Determine the (x, y) coordinate at the center of the cell enclosing the given text.  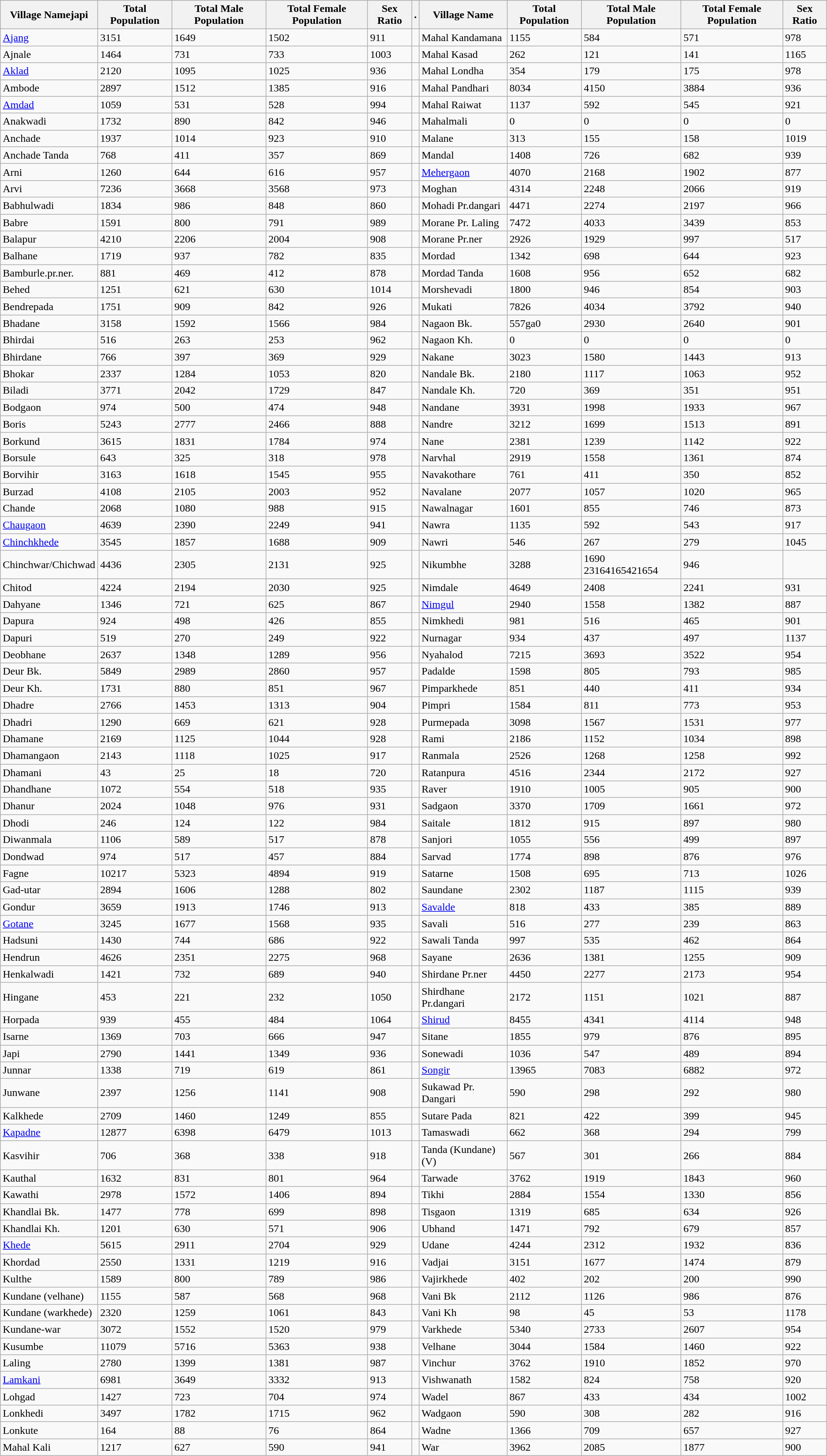
4314 (544, 189)
1260 (135, 172)
1913 (219, 907)
3158 (135, 323)
Gotane (49, 924)
2926 (544, 239)
4210 (135, 239)
965 (805, 492)
843 (390, 1312)
2640 (732, 323)
4471 (544, 205)
3931 (544, 407)
Udane (463, 1245)
1053 (317, 374)
6981 (135, 1380)
519 (135, 638)
1072 (135, 789)
Wadgaon (463, 1414)
6882 (732, 1070)
987 (390, 1363)
953 (805, 705)
2068 (135, 508)
Nagaon Bk. (463, 323)
799 (805, 1133)
267 (631, 542)
Nandale Kh. (463, 391)
854 (732, 290)
625 (317, 604)
Nawalnagar (463, 508)
2241 (732, 588)
1919 (631, 1178)
Japi (49, 1054)
1045 (805, 542)
746 (732, 508)
1649 (219, 38)
1937 (135, 138)
Lonkhedi (49, 1414)
Dhamani (49, 773)
2085 (631, 1447)
547 (631, 1054)
Mandal (463, 155)
499 (732, 840)
3668 (219, 189)
2180 (544, 374)
704 (317, 1397)
3163 (135, 474)
Sarvad (463, 857)
1346 (135, 604)
53 (732, 1312)
Sanjori (463, 840)
977 (805, 722)
874 (805, 458)
Wadne (463, 1430)
Amdad (49, 105)
277 (631, 924)
Shirdane Pr.ner (463, 974)
Anchade (49, 138)
713 (732, 873)
903 (805, 290)
758 (732, 1380)
Nagaon Kh. (463, 340)
1502 (317, 38)
652 (732, 273)
1117 (631, 374)
1331 (219, 1262)
Borvihir (49, 474)
Dahyane (49, 604)
Borkund (49, 441)
802 (390, 890)
721 (219, 604)
3044 (544, 1346)
1013 (390, 1133)
3072 (135, 1329)
3659 (135, 907)
669 (219, 722)
Lohgad (49, 1397)
1178 (805, 1312)
88 (219, 1430)
1709 (631, 806)
1106 (135, 840)
262 (544, 54)
1021 (732, 997)
766 (135, 357)
Tamaswadi (463, 1133)
945 (805, 1116)
910 (390, 138)
357 (317, 155)
1427 (135, 1397)
2077 (544, 492)
498 (219, 621)
7215 (544, 655)
308 (631, 1414)
1385 (317, 88)
1187 (631, 890)
556 (631, 840)
200 (732, 1279)
124 (219, 823)
Lamkani (49, 1380)
8455 (544, 1020)
773 (732, 705)
246 (135, 823)
1256 (219, 1093)
1034 (732, 739)
Dhandhane (49, 789)
Ambode (49, 88)
Aklad (49, 71)
1406 (317, 1195)
Anakwadi (49, 121)
Mohadi Pr.dangari (463, 205)
4649 (544, 588)
1026 (805, 873)
666 (317, 1036)
Sutare Pada (463, 1116)
1319 (544, 1212)
Nurnagar (463, 638)
354 (544, 71)
1313 (317, 705)
Arni (49, 172)
465 (732, 621)
1731 (135, 688)
2709 (135, 1116)
1902 (732, 172)
1126 (631, 1296)
Bhirdane (49, 357)
Kusumbe (49, 1346)
402 (544, 1279)
2302 (544, 890)
1142 (732, 441)
Nandale Bk. (463, 374)
1382 (732, 604)
1366 (544, 1430)
768 (135, 155)
835 (390, 256)
938 (390, 1346)
546 (544, 542)
791 (317, 222)
Village Name (463, 15)
Ubhand (463, 1228)
5716 (219, 1346)
3962 (544, 1447)
904 (390, 705)
1471 (544, 1228)
Dhanur (49, 806)
Gad-utar (49, 890)
4033 (631, 222)
Velhane (463, 1346)
1061 (317, 1312)
1330 (732, 1195)
1453 (219, 705)
2790 (135, 1054)
1348 (219, 655)
Pimparkhede (463, 688)
695 (631, 873)
453 (135, 997)
805 (631, 671)
1361 (732, 458)
891 (805, 424)
Mahal Raiwat (463, 105)
7083 (631, 1070)
2860 (317, 671)
. (415, 15)
2042 (219, 391)
793 (732, 671)
Sayane (463, 957)
Mehergaon (463, 172)
141 (732, 54)
3615 (135, 441)
Kalkhede (49, 1116)
221 (219, 997)
918 (390, 1156)
1289 (317, 655)
4450 (544, 974)
1592 (219, 323)
947 (390, 1036)
1508 (544, 873)
1152 (631, 739)
Vajirkhede (463, 1279)
Junnar (49, 1070)
Kawathi (49, 1195)
422 (631, 1116)
1661 (732, 806)
2337 (135, 374)
2030 (317, 588)
889 (805, 907)
584 (631, 38)
792 (631, 1228)
2919 (544, 458)
Bhadane (49, 323)
6398 (219, 1133)
Nandre (463, 424)
2884 (544, 1195)
3497 (135, 1414)
5340 (544, 1329)
462 (732, 940)
Mukati (463, 307)
1774 (544, 857)
2390 (219, 525)
4341 (631, 1020)
1582 (544, 1380)
Balhane (49, 256)
Sukawad Pr. Dangari (463, 1093)
Dhamangaon (49, 755)
1044 (317, 739)
Deur Kh. (49, 688)
Vinchur (463, 1363)
2897 (135, 88)
2704 (317, 1245)
Fagne (49, 873)
Malane (463, 138)
Dhadri (49, 722)
1699 (631, 424)
Kundane (velhane) (49, 1296)
873 (805, 508)
1057 (631, 492)
Kapadne (49, 1133)
518 (317, 789)
869 (390, 155)
2607 (732, 1329)
Khede (49, 1245)
818 (544, 907)
973 (390, 189)
164 (135, 1430)
1589 (135, 1279)
2168 (631, 172)
325 (219, 458)
Burzad (49, 492)
709 (631, 1430)
4436 (135, 565)
782 (317, 256)
Purmepada (463, 722)
1843 (732, 1178)
888 (390, 424)
Bendrepada (49, 307)
1125 (219, 739)
397 (219, 357)
Saundane (463, 890)
1855 (544, 1036)
Hingane (49, 997)
474 (317, 407)
434 (732, 1397)
921 (805, 105)
Kasvihir (49, 1156)
1217 (135, 1447)
239 (732, 924)
2344 (631, 773)
679 (732, 1228)
Khordad (49, 1262)
1399 (219, 1363)
1349 (317, 1054)
5363 (317, 1346)
Tanda (Kundane) (V) (463, 1156)
3098 (544, 722)
Sawali Tanda (463, 940)
43 (135, 773)
1408 (544, 155)
232 (317, 997)
Mahal Londha (463, 71)
1688 (317, 542)
989 (390, 222)
2024 (135, 806)
2277 (631, 974)
1545 (317, 474)
960 (805, 1178)
937 (219, 256)
1732 (135, 121)
992 (805, 755)
1239 (631, 441)
Laling (49, 1363)
4034 (631, 307)
Hendrun (49, 957)
455 (219, 1020)
Kulthe (49, 1279)
5849 (135, 671)
292 (732, 1093)
1632 (135, 1178)
Sonewadi (463, 1054)
1288 (317, 890)
2381 (544, 441)
Satarne (463, 873)
589 (219, 840)
318 (317, 458)
1284 (219, 374)
955 (390, 474)
500 (219, 407)
2894 (135, 890)
852 (805, 474)
Tarwade (463, 1178)
3649 (219, 1380)
2248 (631, 189)
179 (631, 71)
1338 (135, 1070)
18 (317, 773)
Vani Bk (463, 1296)
3545 (135, 542)
861 (390, 1070)
567 (544, 1156)
857 (805, 1228)
4894 (317, 873)
880 (219, 688)
385 (732, 907)
789 (317, 1279)
1784 (317, 441)
437 (631, 638)
Mahalmali (463, 121)
801 (317, 1178)
Isarne (49, 1036)
175 (732, 71)
121 (631, 54)
2194 (219, 588)
Mordad Tanda (463, 273)
3693 (631, 655)
1036 (544, 1054)
1618 (219, 474)
Dapura (49, 621)
1115 (732, 890)
3792 (732, 307)
543 (732, 525)
2186 (544, 739)
Chande (49, 508)
2312 (631, 1245)
Babre (49, 222)
202 (631, 1279)
Moghan (463, 189)
616 (317, 172)
Nimdale (463, 588)
282 (732, 1414)
Boris (49, 424)
Borsule (49, 458)
Morshevadi (463, 290)
877 (805, 172)
Mahal Kandamana (463, 38)
2131 (317, 565)
440 (631, 688)
11079 (135, 1346)
Nimkhedi (463, 621)
2120 (135, 71)
Navakothare (463, 474)
12877 (135, 1133)
706 (135, 1156)
2305 (219, 565)
3023 (544, 357)
Horpada (49, 1020)
699 (317, 1212)
911 (390, 38)
744 (219, 940)
1048 (219, 806)
Dhamane (49, 739)
351 (732, 391)
Hadsuni (49, 940)
2003 (317, 492)
703 (219, 1036)
Songir (463, 1070)
2112 (544, 1296)
301 (631, 1156)
Nawri (463, 542)
Dapuri (49, 638)
1800 (544, 290)
1441 (219, 1054)
1342 (544, 256)
Shirud (463, 1020)
535 (631, 940)
2197 (732, 205)
7472 (544, 222)
2066 (732, 189)
1063 (732, 374)
643 (135, 458)
Padalde (463, 671)
279 (732, 542)
Behed (49, 290)
Junwane (49, 1093)
2940 (544, 604)
399 (732, 1116)
4224 (135, 588)
1002 (805, 1397)
1552 (219, 1329)
723 (219, 1397)
Sadgaon (463, 806)
13965 (544, 1070)
3522 (732, 655)
1369 (135, 1036)
98 (544, 1312)
4639 (135, 525)
Bamburle.pr.ner. (49, 273)
155 (631, 138)
847 (390, 391)
2274 (631, 205)
Kundane-war (49, 1329)
719 (219, 1070)
3568 (317, 189)
Dondwad (49, 857)
2550 (135, 1262)
Balapur (49, 239)
2636 (544, 957)
1566 (317, 323)
2173 (732, 974)
298 (631, 1093)
469 (219, 273)
2249 (317, 525)
Kauthal (49, 1178)
2320 (135, 1312)
1005 (631, 789)
Deur Bk. (49, 671)
2169 (135, 739)
1050 (390, 997)
Morane Pr.ner (463, 239)
Dhadre (49, 705)
294 (732, 1133)
568 (317, 1296)
Diwanmala (49, 840)
3439 (732, 222)
778 (219, 1212)
824 (631, 1380)
761 (544, 474)
985 (805, 671)
1080 (219, 508)
Khandlai Bk. (49, 1212)
1249 (317, 1116)
1020 (732, 492)
1746 (317, 907)
2733 (631, 1329)
528 (317, 105)
Chitod (49, 588)
Nimgul (463, 604)
4070 (544, 172)
Khandlai Kh. (49, 1228)
2911 (219, 1245)
966 (805, 205)
1567 (631, 722)
Savalde (463, 907)
4516 (544, 773)
Saitale (463, 823)
1812 (544, 823)
1268 (631, 755)
1715 (317, 1414)
8034 (544, 88)
1259 (219, 1312)
Nakane (463, 357)
Narvhal (463, 458)
Chinchwar/Chichwad (49, 565)
970 (805, 1363)
853 (805, 222)
Babhulwadi (49, 205)
3332 (317, 1380)
Bodgaon (49, 407)
1165 (805, 54)
531 (219, 105)
2351 (219, 957)
4244 (544, 1245)
4108 (135, 492)
2105 (219, 492)
6479 (317, 1133)
1580 (631, 357)
2930 (631, 323)
1464 (135, 54)
Mahal Kasad (463, 54)
76 (317, 1430)
731 (219, 54)
1554 (631, 1195)
Morane Pr. Laling (463, 222)
Dhodi (49, 823)
3288 (544, 565)
2766 (135, 705)
253 (317, 340)
994 (390, 105)
545 (732, 105)
2466 (317, 424)
Nane (463, 441)
Henkalwadi (49, 974)
811 (631, 705)
Wadel (463, 1397)
1290 (135, 722)
988 (317, 508)
1255 (732, 957)
662 (544, 1133)
1430 (135, 940)
Kundane (warkhede) (49, 1312)
4626 (135, 957)
1474 (732, 1262)
1932 (732, 1245)
634 (732, 1212)
5615 (135, 1245)
484 (317, 1020)
1135 (544, 525)
7826 (544, 307)
350 (732, 474)
2780 (135, 1363)
906 (390, 1228)
Vani Kh (463, 1312)
Village Namejapi (49, 15)
426 (317, 621)
3245 (135, 924)
45 (631, 1312)
1421 (135, 974)
Tikhi (463, 1195)
587 (219, 1296)
1443 (732, 357)
2275 (317, 957)
1719 (135, 256)
Gondur (49, 907)
964 (390, 1178)
158 (732, 138)
554 (219, 789)
1591 (135, 222)
1601 (544, 508)
Mordad (463, 256)
Rami (463, 739)
2143 (135, 755)
3771 (135, 391)
619 (317, 1070)
2777 (219, 424)
412 (317, 273)
879 (805, 1262)
1251 (135, 290)
Nyahalod (463, 655)
Pimpri (463, 705)
Savali (463, 924)
924 (135, 621)
890 (219, 121)
1055 (544, 840)
5243 (135, 424)
1095 (219, 71)
Nikumbhe (463, 565)
1568 (317, 924)
733 (317, 54)
457 (317, 857)
881 (135, 273)
Ratanpura (463, 773)
Chaugaon (49, 525)
Vadjai (463, 1262)
Arvi (49, 189)
Nawra (463, 525)
2637 (135, 655)
920 (805, 1380)
831 (219, 1178)
2206 (219, 239)
856 (805, 1195)
951 (805, 391)
1513 (732, 424)
2989 (219, 671)
Anchade Tanda (49, 155)
489 (732, 1054)
1857 (219, 542)
Bhirdai (49, 340)
698 (631, 256)
10217 (135, 873)
338 (317, 1156)
3884 (732, 88)
1151 (631, 997)
836 (805, 1245)
1572 (219, 1195)
627 (219, 1447)
1852 (732, 1363)
1751 (135, 307)
3212 (544, 424)
Biladi (49, 391)
25 (219, 773)
1608 (544, 273)
4150 (631, 88)
895 (805, 1036)
270 (219, 638)
1201 (135, 1228)
905 (732, 789)
863 (805, 924)
5323 (219, 873)
1219 (317, 1262)
266 (732, 1156)
2397 (135, 1093)
1520 (317, 1329)
Bhokar (49, 374)
249 (317, 638)
732 (219, 974)
Chinchkhede (49, 542)
1019 (805, 138)
1598 (544, 671)
2978 (135, 1195)
Mahal Kali (49, 1447)
1929 (631, 239)
657 (732, 1430)
557ga0 (544, 323)
2004 (317, 239)
4114 (732, 1020)
Mahal Pandhari (463, 88)
726 (631, 155)
Navalane (463, 492)
7236 (135, 189)
Shirdhane Pr.dangari (463, 997)
122 (317, 823)
Vishwanath (463, 1380)
1477 (135, 1212)
3370 (544, 806)
1512 (219, 88)
820 (390, 374)
1834 (135, 205)
2408 (631, 588)
313 (544, 138)
War (463, 1447)
1831 (219, 441)
263 (219, 340)
Ajnale (49, 54)
1064 (390, 1020)
1998 (631, 407)
1531 (732, 722)
1059 (135, 105)
689 (317, 974)
Nandane (463, 407)
990 (805, 1279)
Ajang (49, 38)
1003 (390, 54)
1729 (317, 391)
497 (732, 638)
848 (317, 205)
Tisgaon (463, 1212)
821 (544, 1116)
1606 (219, 890)
Sitane (463, 1036)
Deobhane (49, 655)
1141 (317, 1093)
Raver (463, 789)
1933 (732, 407)
Varkhede (463, 1329)
Lonkute (49, 1430)
686 (317, 940)
1782 (219, 1414)
169023164165421654 (631, 565)
1258 (732, 755)
1118 (219, 755)
2526 (544, 755)
Ranmala (463, 755)
981 (544, 621)
1877 (732, 1447)
685 (631, 1212)
860 (390, 205)
